Capture the cell that displays the provided text and extract its [x, y] central coordinate. 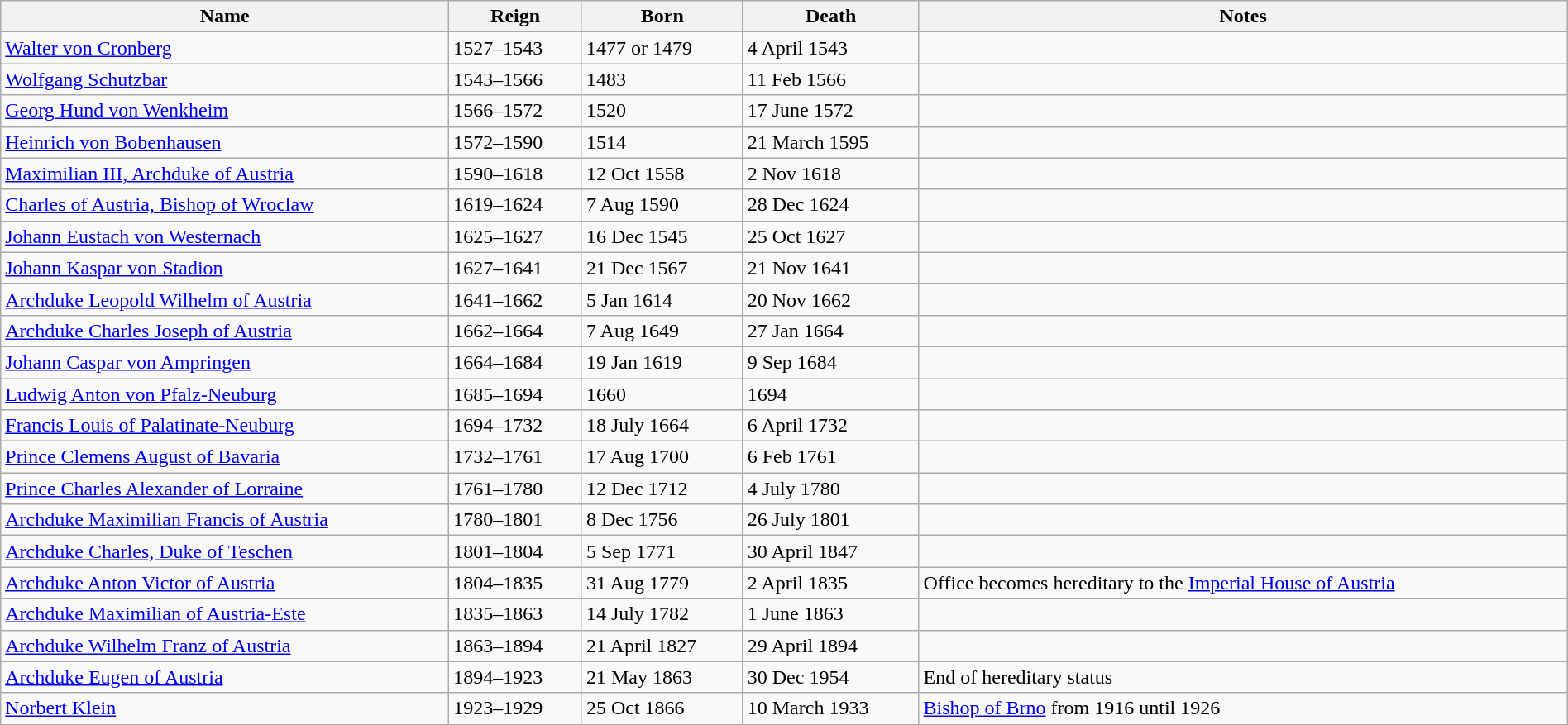
1835–1863 [516, 614]
Reign [516, 17]
21 March 1595 [830, 142]
Norbert Klein [225, 708]
Georg Hund von Wenkheim [225, 111]
1641–1662 [516, 299]
1572–1590 [516, 142]
30 April 1847 [830, 551]
17 Aug 1700 [662, 457]
9 Sep 1684 [830, 362]
Charles of Austria, Bishop of Wroclaw [225, 205]
1801–1804 [516, 551]
12 Dec 1712 [662, 489]
Archduke Wilhelm Franz of Austria [225, 646]
1 June 1863 [830, 614]
Archduke Maximilian of Austria-Este [225, 614]
2 Nov 1618 [830, 174]
1732–1761 [516, 457]
Notes [1243, 17]
30 Dec 1954 [830, 677]
1477 or 1479 [662, 48]
18 July 1664 [662, 426]
1520 [662, 111]
Archduke Leopold Wilhelm of Austria [225, 299]
Johann Eustach von Westernach [225, 236]
26 July 1801 [830, 520]
1894–1923 [516, 677]
1664–1684 [516, 362]
Archduke Eugen of Austria [225, 677]
17 June 1572 [830, 111]
10 March 1933 [830, 708]
25 Oct 1627 [830, 236]
1660 [662, 394]
11 Feb 1566 [830, 79]
1685–1694 [516, 394]
Archduke Charles Joseph of Austria [225, 331]
Archduke Maximilian Francis of Austria [225, 520]
1527–1543 [516, 48]
6 Feb 1761 [830, 457]
Office becomes hereditary to the Imperial House of Austria [1243, 583]
Johann Kaspar von Stadion [225, 268]
28 Dec 1624 [830, 205]
Francis Louis of Palatinate-Neuburg [225, 426]
21 Nov 1641 [830, 268]
2 April 1835 [830, 583]
Death [830, 17]
Heinrich von Bobenhausen [225, 142]
1514 [662, 142]
21 April 1827 [662, 646]
8 Dec 1756 [662, 520]
1804–1835 [516, 583]
1483 [662, 79]
21 Dec 1567 [662, 268]
7 Aug 1590 [662, 205]
1590–1618 [516, 174]
12 Oct 1558 [662, 174]
16 Dec 1545 [662, 236]
31 Aug 1779 [662, 583]
20 Nov 1662 [830, 299]
Maximilian III, Archduke of Austria [225, 174]
14 July 1782 [662, 614]
1619–1624 [516, 205]
21 May 1863 [662, 677]
Walter von Cronberg [225, 48]
1761–1780 [516, 489]
End of hereditary status [1243, 677]
1566–1572 [516, 111]
Prince Charles Alexander of Lorraine [225, 489]
5 Jan 1614 [662, 299]
27 Jan 1664 [830, 331]
6 April 1732 [830, 426]
19 Jan 1619 [662, 362]
1694 [830, 394]
Ludwig Anton von Pfalz-Neuburg [225, 394]
4 April 1543 [830, 48]
1923–1929 [516, 708]
Bishop of Brno from 1916 until 1926 [1243, 708]
4 July 1780 [830, 489]
1662–1664 [516, 331]
1694–1732 [516, 426]
29 April 1894 [830, 646]
1863–1894 [516, 646]
1780–1801 [516, 520]
Name [225, 17]
Johann Caspar von Ampringen [225, 362]
Prince Clemens August of Bavaria [225, 457]
1625–1627 [516, 236]
1543–1566 [516, 79]
Archduke Anton Victor of Austria [225, 583]
Archduke Charles, Duke of Teschen [225, 551]
Wolfgang Schutzbar [225, 79]
25 Oct 1866 [662, 708]
7 Aug 1649 [662, 331]
Born [662, 17]
1627–1641 [516, 268]
5 Sep 1771 [662, 551]
